Capture the cell that displays the provided text and extract its (X, Y) central coordinate. 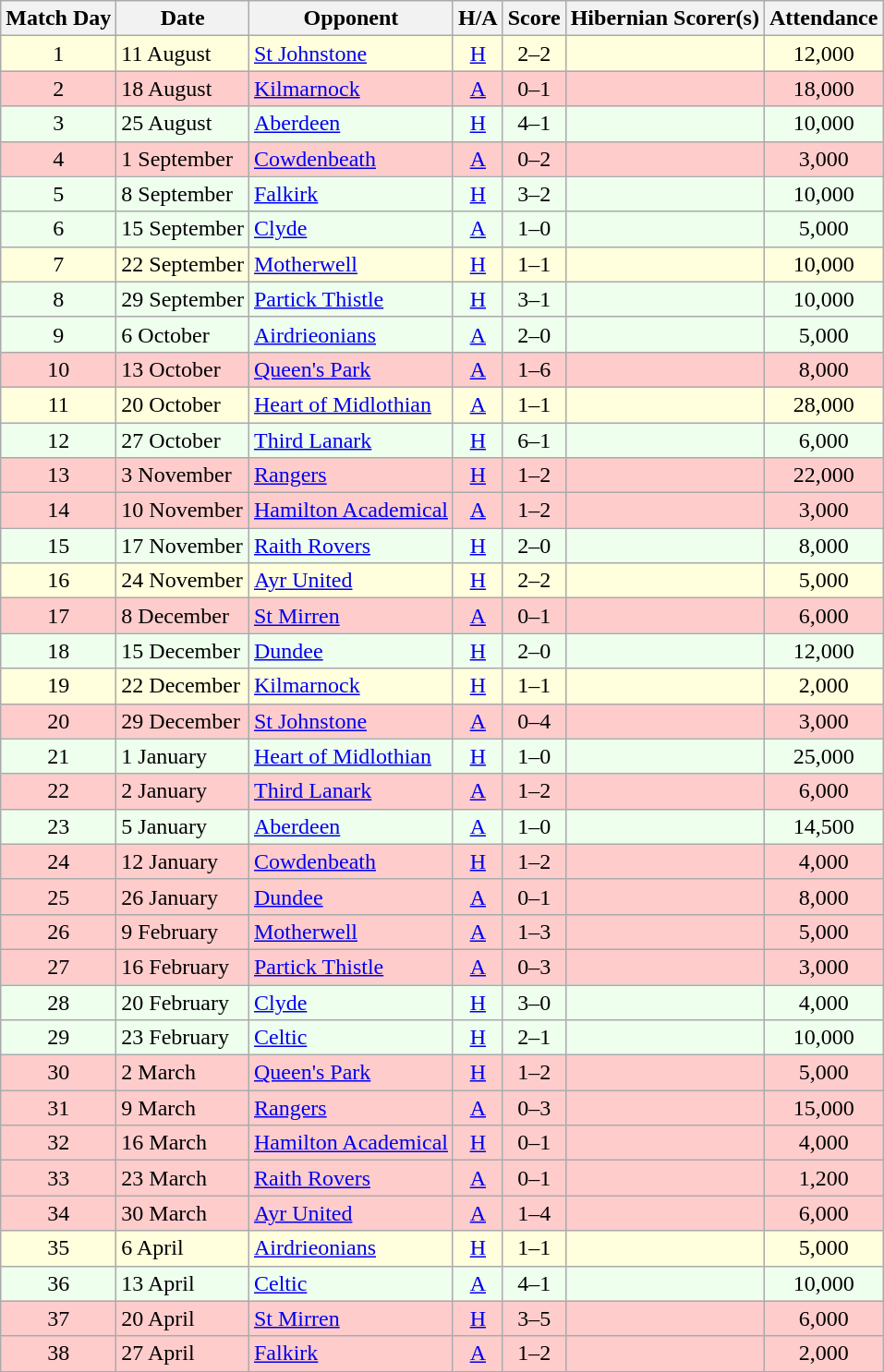
16 (59, 581)
6–1 (534, 440)
30 March (183, 1213)
3–2 (534, 194)
1 January (183, 756)
11 August (183, 54)
3 (59, 124)
36 (59, 1283)
23 February (183, 1038)
1,200 (823, 1178)
1–4 (534, 1213)
Attendance (823, 18)
2 (59, 89)
Opponent (351, 18)
32 (59, 1143)
1–3 (534, 932)
22 (59, 791)
17 (59, 616)
0–4 (534, 721)
8 September (183, 194)
25 August (183, 124)
23 (59, 826)
4 (59, 159)
6 (59, 229)
29 September (183, 299)
15 (59, 546)
2 March (183, 1073)
35 (59, 1248)
23 March (183, 1178)
37 (59, 1318)
26 (59, 932)
18,000 (823, 89)
15,000 (823, 1108)
25,000 (823, 756)
20 (59, 721)
10 (59, 369)
19 (59, 686)
25 (59, 897)
6 April (183, 1248)
1 September (183, 159)
13 April (183, 1283)
26 January (183, 897)
13 (59, 475)
7 (59, 264)
27 (59, 967)
27 October (183, 440)
Date (183, 18)
5 (59, 194)
6 October (183, 334)
8 December (183, 616)
Score (534, 18)
22 December (183, 686)
27 April (183, 1354)
10 November (183, 511)
Hibernian Scorer(s) (665, 18)
9 March (183, 1108)
31 (59, 1108)
28 (59, 1002)
2 January (183, 791)
16 March (183, 1143)
30 (59, 1073)
2–1 (534, 1038)
1–6 (534, 369)
20 February (183, 1002)
H/A (478, 18)
17 November (183, 546)
11 (59, 404)
Match Day (59, 18)
3–0 (534, 1002)
20 October (183, 404)
18 August (183, 89)
14 (59, 511)
9 February (183, 932)
20 April (183, 1318)
24 November (183, 581)
12 (59, 440)
5 January (183, 826)
21 (59, 756)
9 (59, 334)
29 December (183, 721)
29 (59, 1038)
1 (59, 54)
3–5 (534, 1318)
3–1 (534, 299)
34 (59, 1213)
22,000 (823, 475)
28,000 (823, 404)
16 February (183, 967)
15 September (183, 229)
33 (59, 1178)
0–2 (534, 159)
24 (59, 861)
8 (59, 299)
38 (59, 1354)
15 December (183, 651)
18 (59, 651)
12 January (183, 861)
22 September (183, 264)
14,500 (823, 826)
3 November (183, 475)
13 October (183, 369)
